Search for the cell housing the specified text and yield its (x, y) center coordinate. 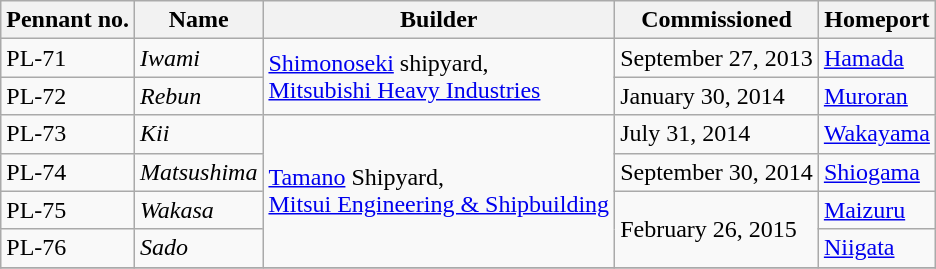
Wakayama (876, 134)
Shiogama (876, 172)
Pennant no. (68, 20)
Builder (439, 20)
Rebun (199, 96)
PL-75 (68, 210)
Name (199, 20)
Iwami (199, 58)
Sado (199, 248)
Commissioned (717, 20)
September 30, 2014 (717, 172)
PL-74 (68, 172)
PL-73 (68, 134)
PL-72 (68, 96)
January 30, 2014 (717, 96)
Hamada (876, 58)
Muroran (876, 96)
PL-76 (68, 248)
Tamano Shipyard, Mitsui Engineering & Shipbuilding (439, 191)
Shimonoseki shipyard, Mitsubishi Heavy Industries (439, 77)
Niigata (876, 248)
Homeport (876, 20)
July 31, 2014 (717, 134)
Maizuru (876, 210)
September 27, 2013 (717, 58)
Wakasa (199, 210)
Kii (199, 134)
PL-71 (68, 58)
Matsushima (199, 172)
February 26, 2015 (717, 229)
